Identify which cell holds the provided text, then report its (X, Y) central coordinate. 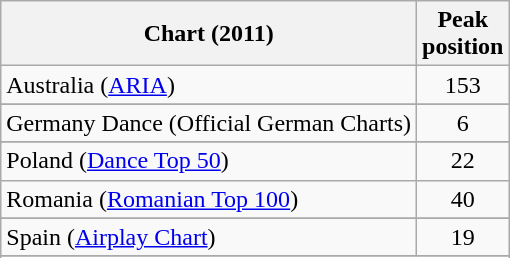
Spain (Airplay Chart) (209, 237)
19 (463, 237)
Chart (2011) (209, 34)
Romania (Romanian Top 100) (209, 199)
22 (463, 161)
153 (463, 85)
Germany Dance (Official German Charts) (209, 123)
6 (463, 123)
40 (463, 199)
Peakposition (463, 34)
Poland (Dance Top 50) (209, 161)
Australia (ARIA) (209, 85)
